Scan for the cell matching the given text and deliver its (x, y) coordinate at center. 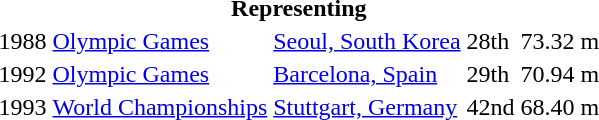
29th (490, 74)
Seoul, South Korea (367, 41)
Barcelona, Spain (367, 74)
28th (490, 41)
